For the text-containing cell, return its midpoint in [x, y] coordinate format. 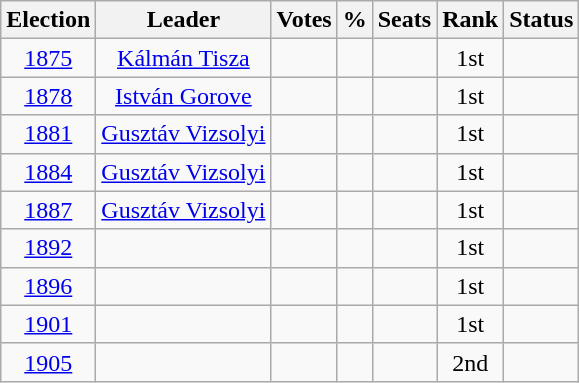
Rank [470, 20]
1905 [48, 362]
1884 [48, 172]
1896 [48, 286]
1881 [48, 134]
Election [48, 20]
Status [542, 20]
% [354, 20]
1875 [48, 58]
1878 [48, 96]
2nd [470, 362]
1901 [48, 324]
Votes [304, 20]
István Gorove [184, 96]
Seats [404, 20]
Leader [184, 20]
Kálmán Tisza [184, 58]
1887 [48, 210]
1892 [48, 248]
